Locate the cell with the specified text and output its (x, y) center coordinate. 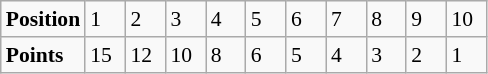
15 (105, 55)
12 (145, 55)
7 (346, 19)
Position (43, 19)
9 (426, 19)
Points (43, 55)
